Search for the cell housing the specified text and yield its [x, y] center coordinate. 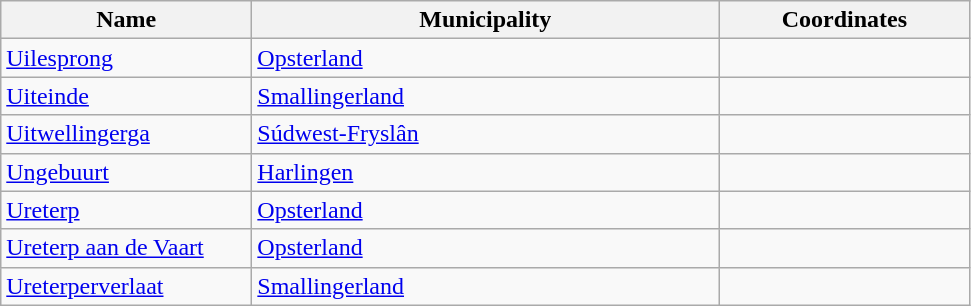
Uilesprong [126, 58]
Ureterp aan de Vaart [126, 248]
Ungebuurt [126, 172]
Ureterp [126, 210]
Harlingen [486, 172]
Municipality [486, 20]
Coordinates [844, 20]
Name [126, 20]
Súdwest-Fryslân [486, 134]
Uitwellingerga [126, 134]
Ureterperverlaat [126, 286]
Uiteinde [126, 96]
